Determine the [x, y] coordinate at the center of the cell enclosing the given text.  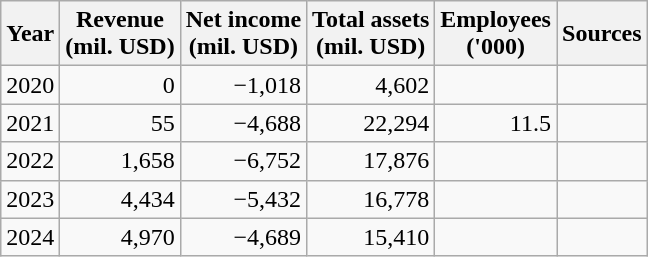
Revenue(mil. USD) [120, 34]
−5,432 [243, 199]
2020 [30, 85]
15,410 [371, 237]
11.5 [496, 123]
17,876 [371, 161]
2023 [30, 199]
Sources [602, 34]
Net income(mil. USD) [243, 34]
1,658 [120, 161]
55 [120, 123]
2021 [30, 123]
−6,752 [243, 161]
4,602 [371, 85]
2022 [30, 161]
4,970 [120, 237]
2024 [30, 237]
Employees('000) [496, 34]
−4,689 [243, 237]
Year [30, 34]
Total assets(mil. USD) [371, 34]
−4,688 [243, 123]
−1,018 [243, 85]
22,294 [371, 123]
4,434 [120, 199]
16,778 [371, 199]
0 [120, 85]
